Identify which cell holds the provided text, then report its (X, Y) central coordinate. 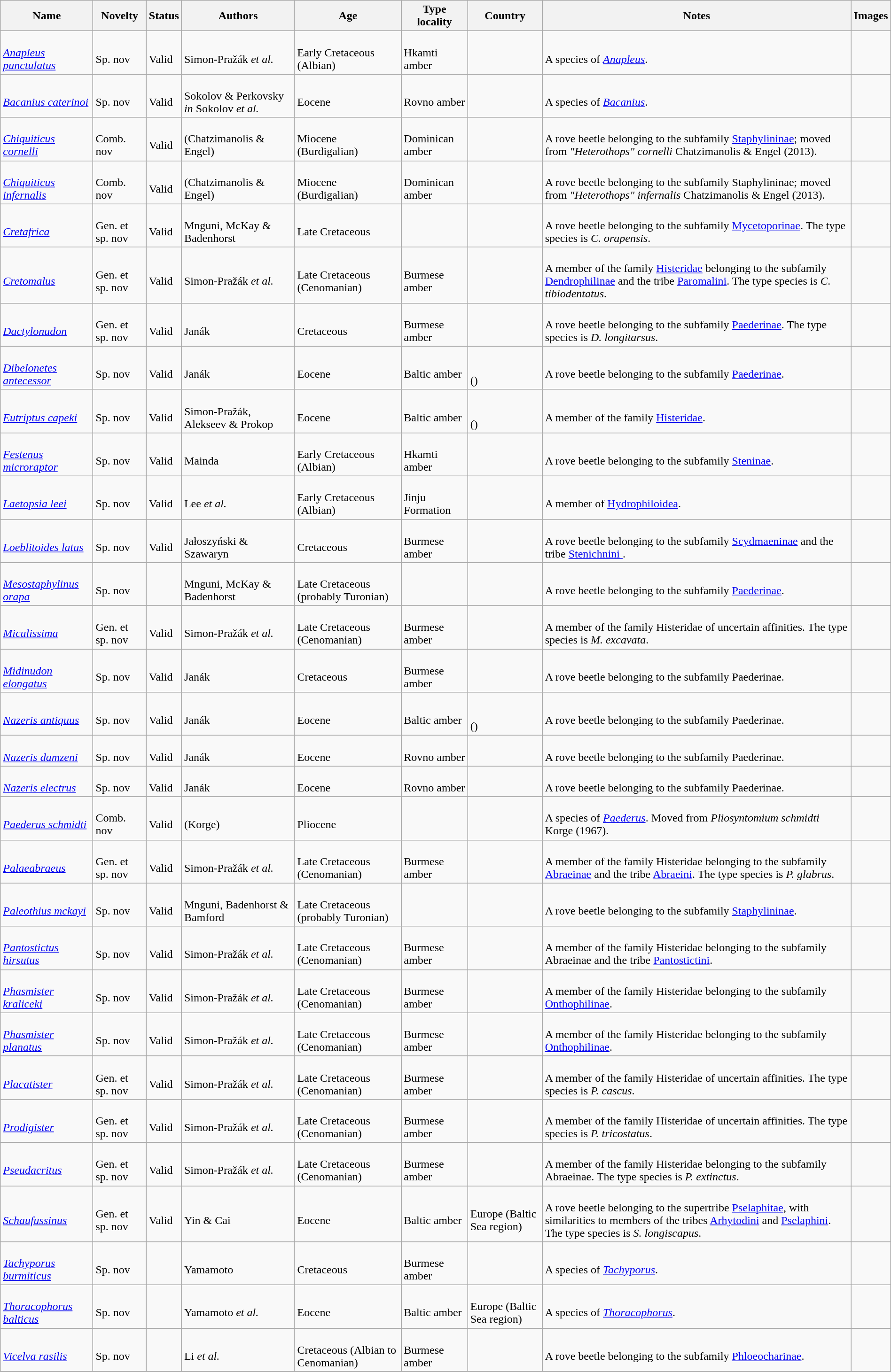
A rove beetle belonging to the subfamily Phloeocharinae. (696, 1350)
Phasmister planatus (47, 1034)
A member of the family Histeridae of uncertain affinities. The type species is P. cascus. (696, 1077)
Nazeris damzeni (47, 751)
A member of the family Histeridae of uncertain affinities. The type species is M. excavata. (696, 628)
A member of the family Histeridae belonging to the subfamily Abraeinae and the tribe Abraeini. The type species is P. glabrus. (696, 861)
Mainda (238, 454)
Tachyporus burmiticus (47, 1263)
Midinudon elongatus (47, 671)
Pantostictus hirsutus (47, 948)
Dibelonetes antecessor (47, 368)
A rove beetle belonging to the subfamily Staphylininae; moved from "Heterothops" cornelli Chatzimanolis & Engel (2013). (696, 139)
Cretaceous (Albian to Cenomanian) (348, 1350)
Notes (696, 16)
Mesostaphylinus orapa (47, 584)
Type locality (434, 16)
Status (164, 16)
Country (505, 16)
Bacanius caterinoi (47, 96)
Festenus microraptor (47, 454)
Pseudacritus (47, 1164)
Paederus schmidti (47, 818)
Paleothius mckayi (47, 905)
Authors (238, 16)
Anapleus punctulatus (47, 53)
Simon-Pražák, Alekseev & Prokop (238, 411)
Age (348, 16)
Pliocene (348, 818)
A species of Anapleus. (696, 53)
A rove beetle belonging to the subfamily Steninae. (696, 454)
A rove beetle belonging to the subfamily Mycetoporinae. The type species is C. orapensis. (696, 225)
A species of Thoracophorus. (696, 1307)
Cretafrica (47, 225)
A member of the family Histeridae belonging to the subfamily Abraeinae and the tribe Pantostictini. (696, 948)
Laetopsia leei (47, 497)
(Korge) (238, 818)
A member of Hydrophiloidea. (696, 497)
A member of the family Histeridae belonging to the subfamily Abraeinae. The type species is P. extinctus. (696, 1164)
Cretomalus (47, 275)
Nazeris electrus (47, 782)
Schaufussinus (47, 1214)
A species of Tachyporus. (696, 1263)
Eutriptus capeki (47, 411)
Jinju Formation (434, 497)
Palaeabraeus (47, 861)
Yamamoto et al. (238, 1307)
A rove beetle belonging to the subfamily Paederinae. The type species is D. longitarsus. (696, 325)
Phasmister kraliceki (47, 991)
Yin & Cai (238, 1214)
Dactylonudon (47, 325)
A member of the family Histeridae belonging to the subfamily Dendrophilinae and the tribe Paromalini. The type species is C. tibiodentatus. (696, 275)
Chiquiticus infernalis (47, 182)
Loeblitoides latus (47, 541)
A rove beetle belonging to the subfamily Staphylininae. (696, 905)
A rove beetle belonging to the subfamily Scydmaeninae and the tribe Stenichnini . (696, 541)
A member of the family Histeridae of uncertain affinities. The type species is P. tricostatus. (696, 1121)
Lee et al. (238, 497)
Miculissima (47, 628)
Images (871, 16)
Placatister (47, 1077)
Chiquiticus cornelli (47, 139)
A member of the family Histeridae. (696, 411)
Li et al. (238, 1350)
Nazeris antiquus (47, 714)
Late Cretaceous (348, 225)
Mnguni, Badenhorst & Bamford (238, 905)
Thoracophorus balticus (47, 1307)
Prodigister (47, 1121)
A species of Paederus. Moved from Pliosyntomium schmidti Korge (1967). (696, 818)
Jałoszyński & Szawaryn (238, 541)
Vicelva rasilis (47, 1350)
Novelty (119, 16)
Name (47, 16)
A species of Bacanius. (696, 96)
A rove beetle belonging to the subfamily Staphylininae; moved from "Heterothops" infernalis Chatzimanolis & Engel (2013). (696, 182)
Sokolov & Perkovsky in Sokolov et al. (238, 96)
Yamamoto (238, 1263)
